For the text-containing cell, return its midpoint in [X, Y] coordinate format. 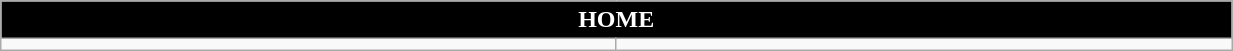
HOME [616, 20]
